Return the [x, y] coordinate for the center point of the cell that contains the specified text.  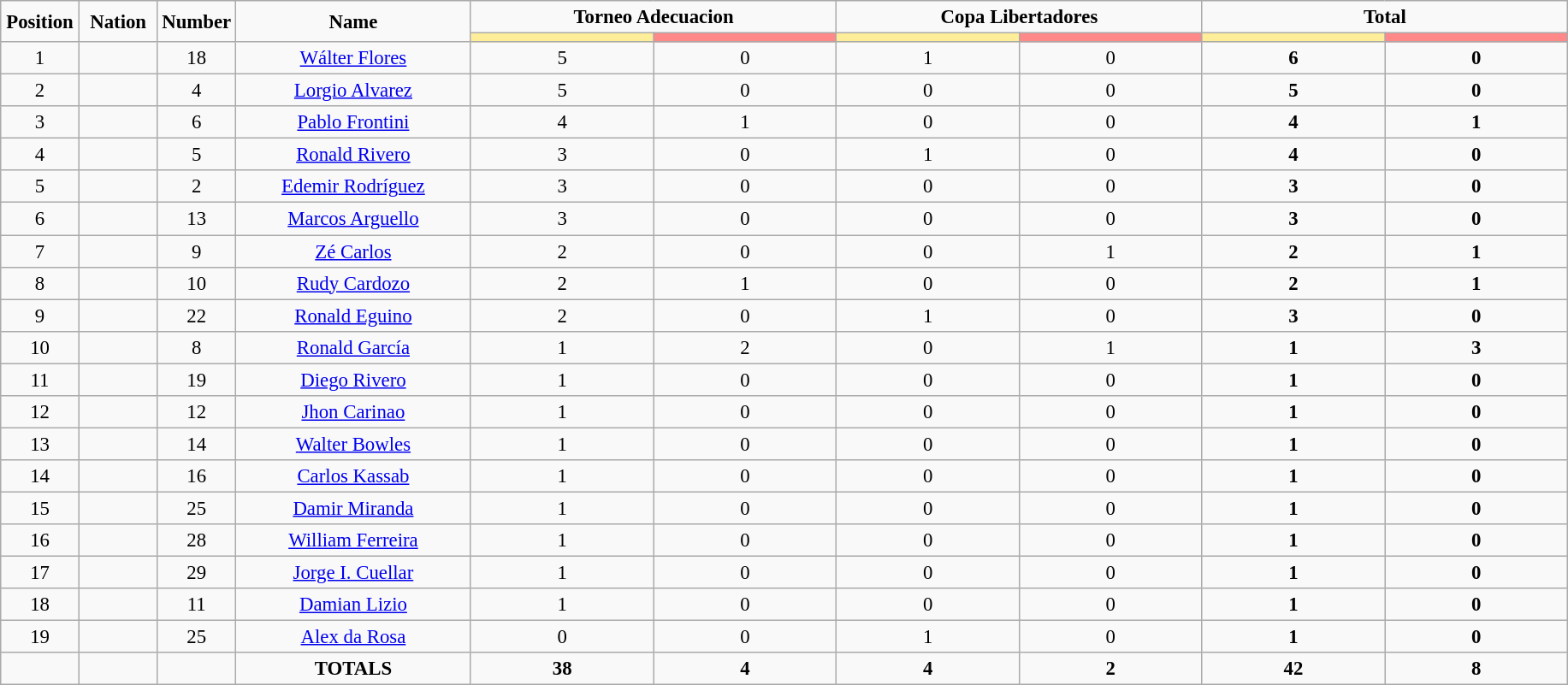
Marcos Arguello [354, 219]
Ronald García [354, 347]
Ronald Rivero [354, 155]
15 [40, 508]
Alex da Rosa [354, 637]
TOTALS [354, 669]
7 [40, 251]
Name [354, 21]
42 [1293, 669]
Walter Bowles [354, 444]
Copa Libertadores [1020, 17]
Rudy Cardozo [354, 283]
Torneo Adecuacion [654, 17]
Nation [118, 21]
Edemir Rodríguez [354, 187]
38 [562, 669]
Lorgio Alvarez [354, 91]
Ronald Eguino [354, 316]
Carlos Kassab [354, 476]
Pablo Frontini [354, 122]
Jhon Carinao [354, 412]
Position [40, 21]
29 [197, 573]
22 [197, 316]
Zé Carlos [354, 251]
Number [197, 21]
28 [197, 540]
Total [1385, 17]
Damir Miranda [354, 508]
Damian Lizio [354, 605]
17 [40, 573]
Diego Rivero [354, 380]
William Ferreira [354, 540]
Wálter Flores [354, 58]
Jorge I. Cuellar [354, 573]
